Capture the cell that displays the provided text and extract its (X, Y) central coordinate. 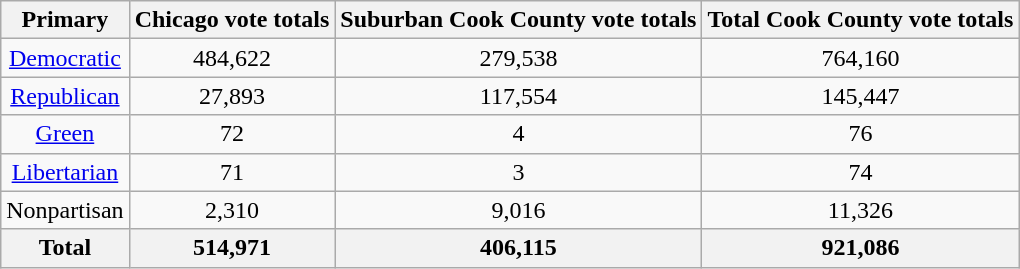
145,447 (860, 96)
117,554 (518, 96)
Libertarian (65, 172)
71 (232, 172)
72 (232, 134)
Green (65, 134)
764,160 (860, 58)
Suburban Cook County vote totals (518, 20)
Chicago vote totals (232, 20)
2,310 (232, 210)
Total Cook County vote totals (860, 20)
Republican (65, 96)
9,016 (518, 210)
Democratic (65, 58)
Total (65, 248)
921,086 (860, 248)
27,893 (232, 96)
76 (860, 134)
4 (518, 134)
Primary (65, 20)
484,622 (232, 58)
514,971 (232, 248)
279,538 (518, 58)
Nonpartisan (65, 210)
74 (860, 172)
11,326 (860, 210)
406,115 (518, 248)
3 (518, 172)
